Output the (x, y) coordinate of the center of the cell containing the given text.  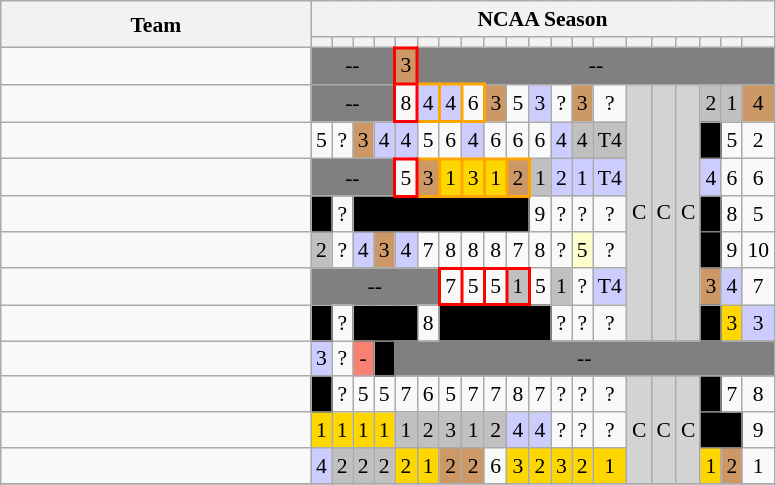
NCAA Season (542, 19)
10 (758, 250)
Team (156, 24)
- (364, 359)
